Determine the (x, y) coordinate at the center of the cell enclosing the given text.  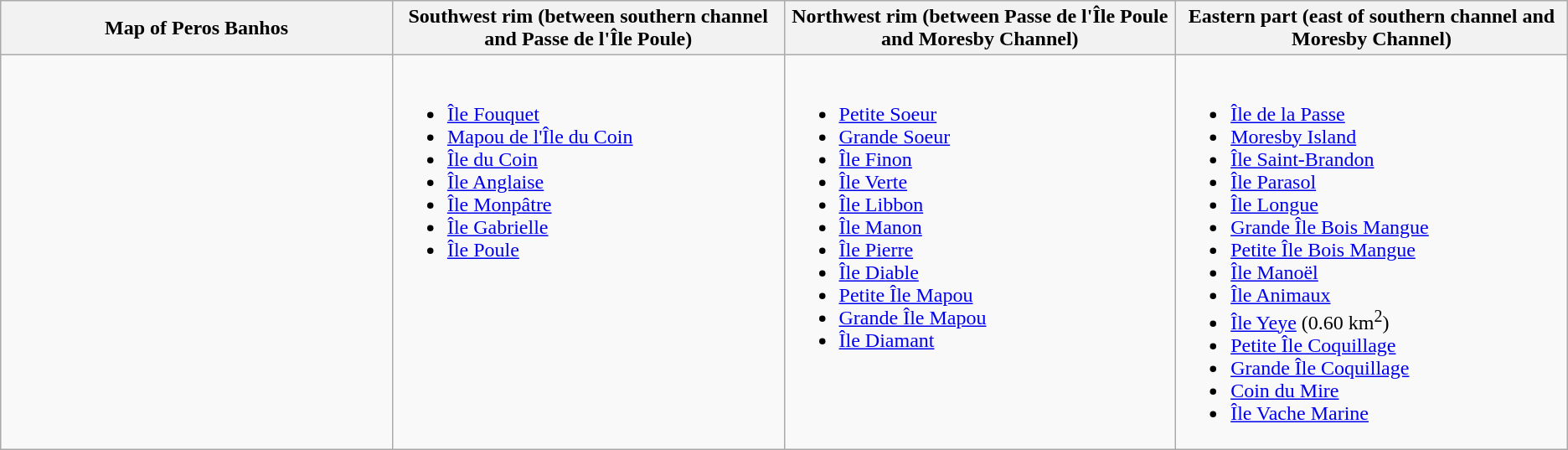
Île FouquetMapou de l'Île du CoinÎle du CoinÎle AnglaiseÎle MonpâtreÎle GabrielleÎle Poule (588, 253)
Eastern part (east of southern channel and Moresby Channel) (1372, 28)
Petite SoeurGrande SoeurÎle FinonÎle VerteÎle LibbonÎle ManonÎle PierreÎle DiablePetite Île MapouGrande Île MapouÎle Diamant (980, 253)
Map of Peros Banhos (197, 28)
Northwest rim (between Passe de l'Île Poule and Moresby Channel) (980, 28)
Southwest rim (between southern channel and Passe de l'Île Poule) (588, 28)
